From the cell containing the given text, extract its center point as [X, Y] coordinate. 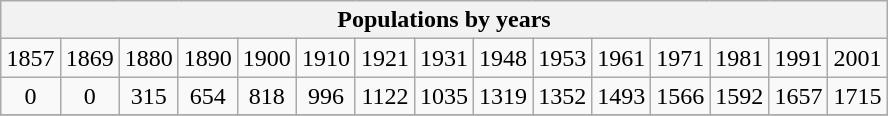
1890 [208, 58]
1961 [622, 58]
1880 [148, 58]
1953 [562, 58]
1910 [326, 58]
2001 [858, 58]
1319 [504, 96]
1900 [266, 58]
1566 [680, 96]
1869 [90, 58]
1971 [680, 58]
1657 [798, 96]
1715 [858, 96]
1592 [740, 96]
1948 [504, 58]
1857 [30, 58]
1122 [384, 96]
1981 [740, 58]
818 [266, 96]
1035 [444, 96]
315 [148, 96]
Populations by years [444, 20]
996 [326, 96]
1931 [444, 58]
654 [208, 96]
1991 [798, 58]
1921 [384, 58]
1352 [562, 96]
1493 [622, 96]
